Output the [x, y] coordinate of the center of the cell containing the given text.  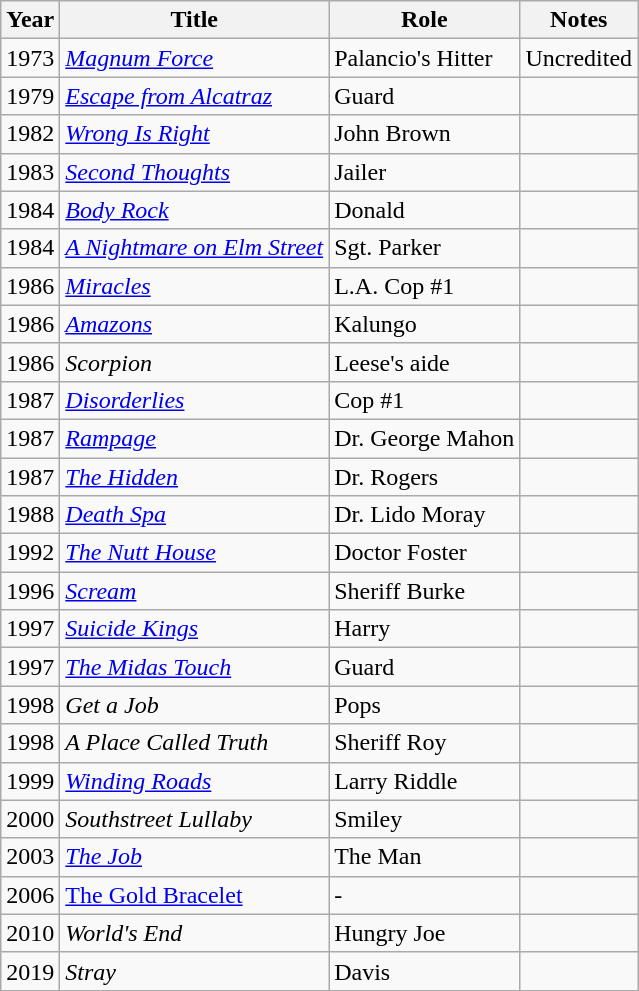
2010 [30, 933]
Dr. Lido Moray [424, 515]
Larry Riddle [424, 781]
1979 [30, 96]
Body Rock [194, 210]
A Nightmare on Elm Street [194, 248]
Suicide Kings [194, 629]
1999 [30, 781]
Uncredited [579, 58]
Stray [194, 971]
Sheriff Roy [424, 743]
1983 [30, 172]
Hungry Joe [424, 933]
The Gold Bracelet [194, 895]
Southstreet Lullaby [194, 819]
Cop #1 [424, 400]
Sheriff Burke [424, 591]
Pops [424, 705]
2006 [30, 895]
Amazons [194, 324]
Disorderlies [194, 400]
Kalungo [424, 324]
Palancio's Hitter [424, 58]
The Man [424, 857]
Scorpion [194, 362]
The Midas Touch [194, 667]
2003 [30, 857]
The Nutt House [194, 553]
Year [30, 20]
Death Spa [194, 515]
Harry [424, 629]
1982 [30, 134]
Jailer [424, 172]
Scream [194, 591]
Dr. Rogers [424, 477]
Escape from Alcatraz [194, 96]
1973 [30, 58]
Donald [424, 210]
Title [194, 20]
L.A. Cop #1 [424, 286]
1992 [30, 553]
Second Thoughts [194, 172]
Get a Job [194, 705]
World's End [194, 933]
Notes [579, 20]
1996 [30, 591]
The Job [194, 857]
Sgt. Parker [424, 248]
Wrong Is Right [194, 134]
2000 [30, 819]
Winding Roads [194, 781]
Davis [424, 971]
Miracles [194, 286]
Leese's aide [424, 362]
1988 [30, 515]
Role [424, 20]
2019 [30, 971]
The Hidden [194, 477]
Rampage [194, 438]
Dr. George Mahon [424, 438]
A Place Called Truth [194, 743]
Magnum Force [194, 58]
- [424, 895]
Doctor Foster [424, 553]
Smiley [424, 819]
John Brown [424, 134]
